Capture the cell that displays the provided text and extract its (x, y) central coordinate. 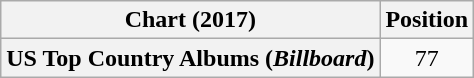
Position (427, 20)
77 (427, 58)
Chart (2017) (190, 20)
US Top Country Albums (Billboard) (190, 58)
